Return the [X, Y] coordinate for the center point of the cell that contains the specified text.  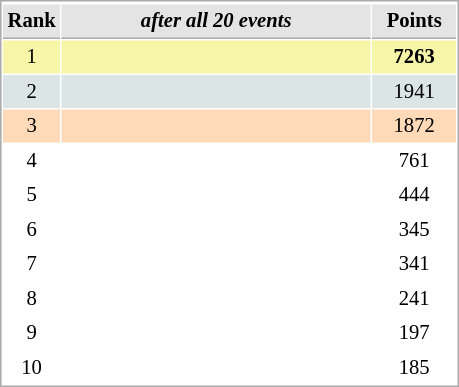
3 [32, 126]
1 [32, 56]
341 [414, 264]
4 [32, 160]
9 [32, 332]
241 [414, 298]
2 [32, 92]
8 [32, 298]
197 [414, 332]
345 [414, 230]
after all 20 events [216, 21]
761 [414, 160]
1872 [414, 126]
185 [414, 368]
7263 [414, 56]
Rank [32, 21]
Points [414, 21]
6 [32, 230]
7 [32, 264]
444 [414, 194]
5 [32, 194]
1941 [414, 92]
10 [32, 368]
